Locate the cell with the specified text and output its (X, Y) center coordinate. 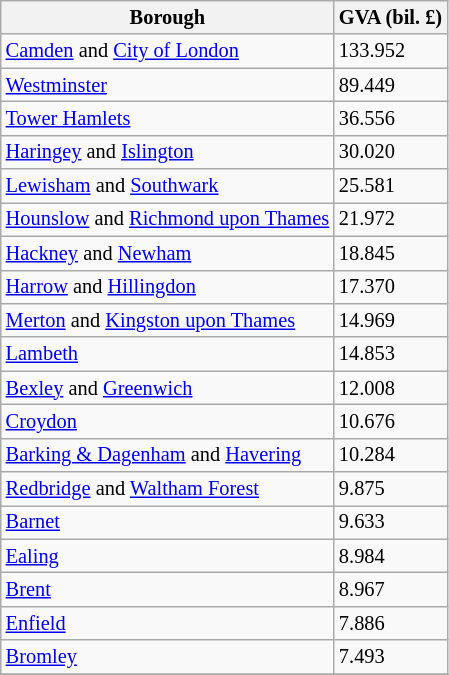
GVA (bil. £) (390, 17)
89.449 (390, 85)
Borough (168, 17)
133.952 (390, 51)
36.556 (390, 118)
Harrow and Hillingdon (168, 287)
10.284 (390, 455)
Lambeth (168, 354)
Croydon (168, 421)
Hounslow and Richmond upon Thames (168, 219)
8.984 (390, 556)
Enfield (168, 623)
9.875 (390, 489)
Ealing (168, 556)
Tower Hamlets (168, 118)
17.370 (390, 287)
30.020 (390, 152)
Hackney and Newham (168, 253)
9.633 (390, 522)
Merton and Kingston upon Thames (168, 320)
Brent (168, 589)
21.972 (390, 219)
Barnet (168, 522)
Lewisham and Southwark (168, 186)
14.969 (390, 320)
Redbridge and Waltham Forest (168, 489)
7.493 (390, 657)
25.581 (390, 186)
Bromley (168, 657)
18.845 (390, 253)
Westminster (168, 85)
14.853 (390, 354)
12.008 (390, 388)
Camden and City of London (168, 51)
10.676 (390, 421)
Barking & Dagenham and Havering (168, 455)
Haringey and Islington (168, 152)
8.967 (390, 589)
7.886 (390, 623)
Bexley and Greenwich (168, 388)
